Provide the (x, y) coordinate of the cell's center where the given text is located.  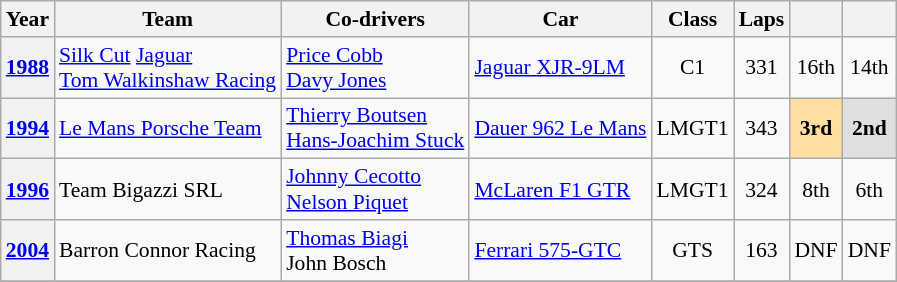
16th (816, 68)
Barron Connor Racing (168, 250)
331 (762, 68)
1994 (28, 128)
Jaguar XJR-9LM (560, 68)
Co-drivers (375, 19)
Ferrari 575-GTC (560, 250)
163 (762, 250)
Year (28, 19)
C1 (693, 68)
14th (870, 68)
Car (560, 19)
Thierry Boutsen Hans-Joachim Stuck (375, 128)
343 (762, 128)
8th (816, 190)
Silk Cut Jaguar Tom Walkinshaw Racing (168, 68)
Laps (762, 19)
Dauer 962 Le Mans (560, 128)
2004 (28, 250)
Le Mans Porsche Team (168, 128)
Class (693, 19)
324 (762, 190)
McLaren F1 GTR (560, 190)
1996 (28, 190)
6th (870, 190)
3rd (816, 128)
Thomas Biagi John Bosch (375, 250)
2nd (870, 128)
1988 (28, 68)
GTS (693, 250)
Johnny Cecotto Nelson Piquet (375, 190)
Price Cobb Davy Jones (375, 68)
Team (168, 19)
Team Bigazzi SRL (168, 190)
